Return the (X, Y) coordinate for the center point of the cell that contains the specified text.  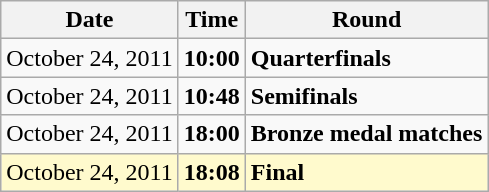
Semifinals (366, 96)
Bronze medal matches (366, 134)
Date (90, 20)
Round (366, 20)
Quarterfinals (366, 58)
10:00 (212, 58)
18:00 (212, 134)
10:48 (212, 96)
Final (366, 172)
18:08 (212, 172)
Time (212, 20)
